Detect which cell encompasses the target text, then output its (X, Y) center coordinate. 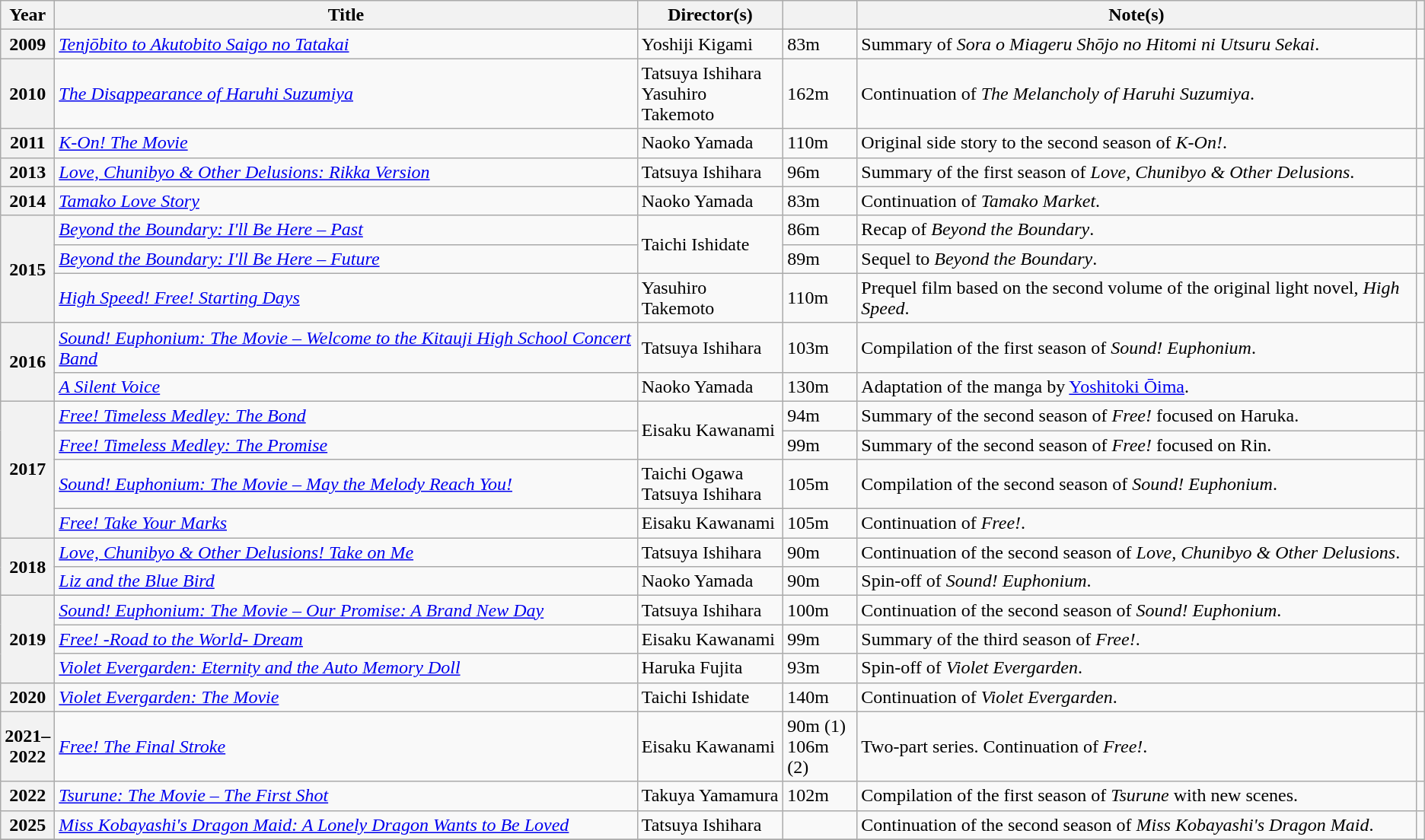
Sound! Euphonium: The Movie – May the Melody Reach You! (346, 484)
Continuation of The Melancholy of Haruhi Suzumiya. (1136, 94)
Year (27, 15)
103m (821, 347)
Sound! Euphonium: The Movie – Our Promise: A Brand New Day (346, 610)
Sound! Euphonium: The Movie – Welcome to the Kitauji High School Concert Band (346, 347)
Compilation of the second season of Sound! Euphonium. (1136, 484)
2016 (27, 362)
96m (821, 172)
Director(s) (710, 15)
162m (821, 94)
K-On! The Movie (346, 143)
89m (821, 259)
Summary of the second season of Free! focused on Haruka. (1136, 415)
Yasuhiro Takemoto (710, 298)
Beyond the Boundary: I'll Be Here – Past (346, 230)
Original side story to the second season of K-On!. (1136, 143)
130m (821, 387)
90m (1)106m (2) (821, 746)
Sequel to Beyond the Boundary. (1136, 259)
Summary of the first season of Love, Chunibyo & Other Delusions. (1136, 172)
2019 (27, 639)
Tenjōbito to Akutobito Saigo no Tatakai (346, 44)
Continuation of the second season of Miss Kobayashi's Dragon Maid. (1136, 825)
A Silent Voice (346, 387)
Tatsuya IshiharaYasuhiro Takemoto (710, 94)
Liz and the Blue Bird (346, 581)
Violet Evergarden: The Movie (346, 697)
Compilation of the first season of Sound! Euphonium. (1136, 347)
Continuation of Tamako Market. (1136, 201)
2021–2022 (27, 746)
94m (821, 415)
2018 (27, 567)
2010 (27, 94)
Compilation of the first season of Tsurune with new scenes. (1136, 796)
93m (821, 668)
2015 (27, 269)
Adaptation of the manga by Yoshitoki Ōima. (1136, 387)
High Speed! Free! Starting Days (346, 298)
Taichi OgawaTatsuya Ishihara (710, 484)
86m (821, 230)
2014 (27, 201)
Free! Timeless Medley: The Promise (346, 445)
Beyond the Boundary: I'll Be Here – Future (346, 259)
Tsurune: The Movie – The First Shot (346, 796)
Free! -Road to the World- Dream (346, 639)
Note(s) (1136, 15)
102m (821, 796)
2022 (27, 796)
Title (346, 15)
Free! Timeless Medley: The Bond (346, 415)
2011 (27, 143)
Summary of the third season of Free!. (1136, 639)
100m (821, 610)
Continuation of Free!. (1136, 523)
Yoshiji Kigami (710, 44)
Summary of the second season of Free! focused on Rin. (1136, 445)
Tamako Love Story (346, 201)
Takuya Yamamura (710, 796)
2009 (27, 44)
2025 (27, 825)
Spin-off of Sound! Euphonium. (1136, 581)
Love, Chunibyo & Other Delusions: Rikka Version (346, 172)
2017 (27, 469)
2013 (27, 172)
The Disappearance of Haruhi Suzumiya (346, 94)
140m (821, 697)
Spin-off of Violet Evergarden. (1136, 668)
2020 (27, 697)
Continuation of the second season of Sound! Euphonium. (1136, 610)
Recap of Beyond the Boundary. (1136, 230)
Free! Take Your Marks (346, 523)
Love, Chunibyo & Other Delusions! Take on Me (346, 552)
Miss Kobayashi's Dragon Maid: A Lonely Dragon Wants to Be Loved (346, 825)
Free! The Final Stroke (346, 746)
Haruka Fujita (710, 668)
Prequel film based on the second volume of the original light novel, High Speed. (1136, 298)
Continuation of Violet Evergarden. (1136, 697)
Two-part series. Continuation of Free!. (1136, 746)
Violet Evergarden: Eternity and the Auto Memory Doll (346, 668)
Continuation of the second season of Love, Chunibyo & Other Delusions. (1136, 552)
Summary of Sora o Miageru Shōjo no Hitomi ni Utsuru Sekai. (1136, 44)
